Locate the cell with the specified text and output its [X, Y] center coordinate. 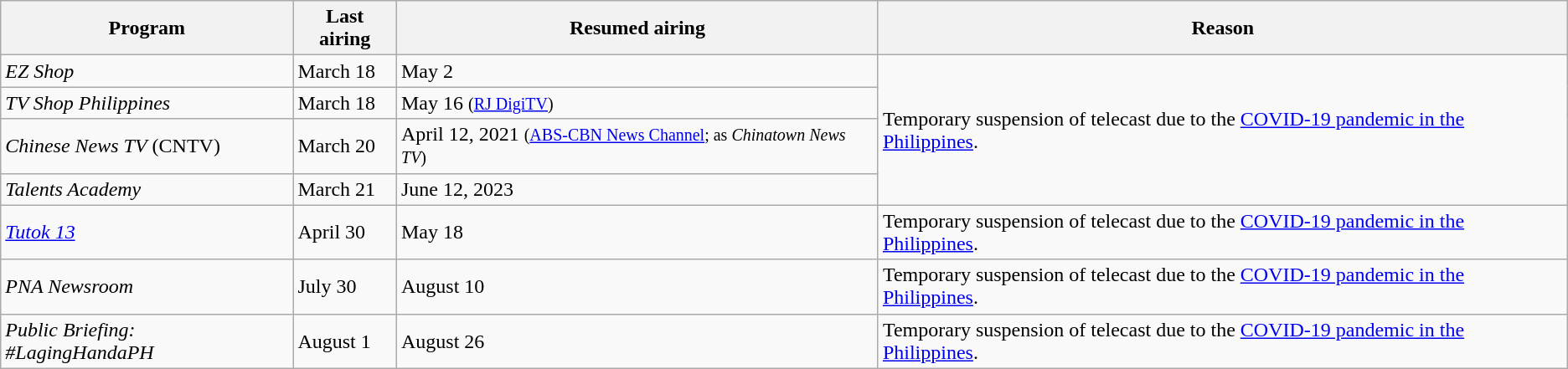
Talents Academy [147, 189]
Program [147, 28]
August 10 [637, 286]
Last airing [345, 28]
June 12, 2023 [637, 189]
EZ Shop [147, 71]
Tutok 13 [147, 233]
Chinese News TV (CNTV) [147, 146]
March 20 [345, 146]
July 30 [345, 286]
PNA Newsroom [147, 286]
May 18 [637, 233]
April 12, 2021 (ABS-CBN News Channel; as Chinatown News TV) [637, 146]
May 16 (RJ DigiTV) [637, 103]
Public Briefing: #LagingHandaPH [147, 341]
April 30 [345, 233]
Reason [1223, 28]
August 26 [637, 341]
TV Shop Philippines [147, 103]
August 1 [345, 341]
March 21 [345, 189]
Resumed airing [637, 28]
May 2 [637, 71]
